Scan for the cell matching the given text and deliver its [x, y] coordinate at center. 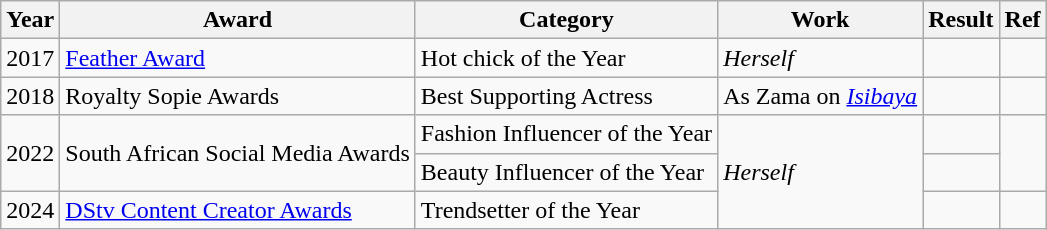
2022 [30, 153]
2018 [30, 96]
Best Supporting Actress [566, 96]
DStv Content Creator Awards [238, 210]
Year [30, 20]
2024 [30, 210]
Fashion Influencer of the Year [566, 134]
Category [566, 20]
South African Social Media Awards [238, 153]
As Zama on Isibaya [820, 96]
Beauty Influencer of the Year [566, 172]
Ref [1022, 20]
Royalty Sopie Awards [238, 96]
Award [238, 20]
Trendsetter of the Year [566, 210]
Result [961, 20]
Hot chick of the Year [566, 58]
2017 [30, 58]
Work [820, 20]
Feather Award [238, 58]
